Locate the cell with the specified text and output its (X, Y) center coordinate. 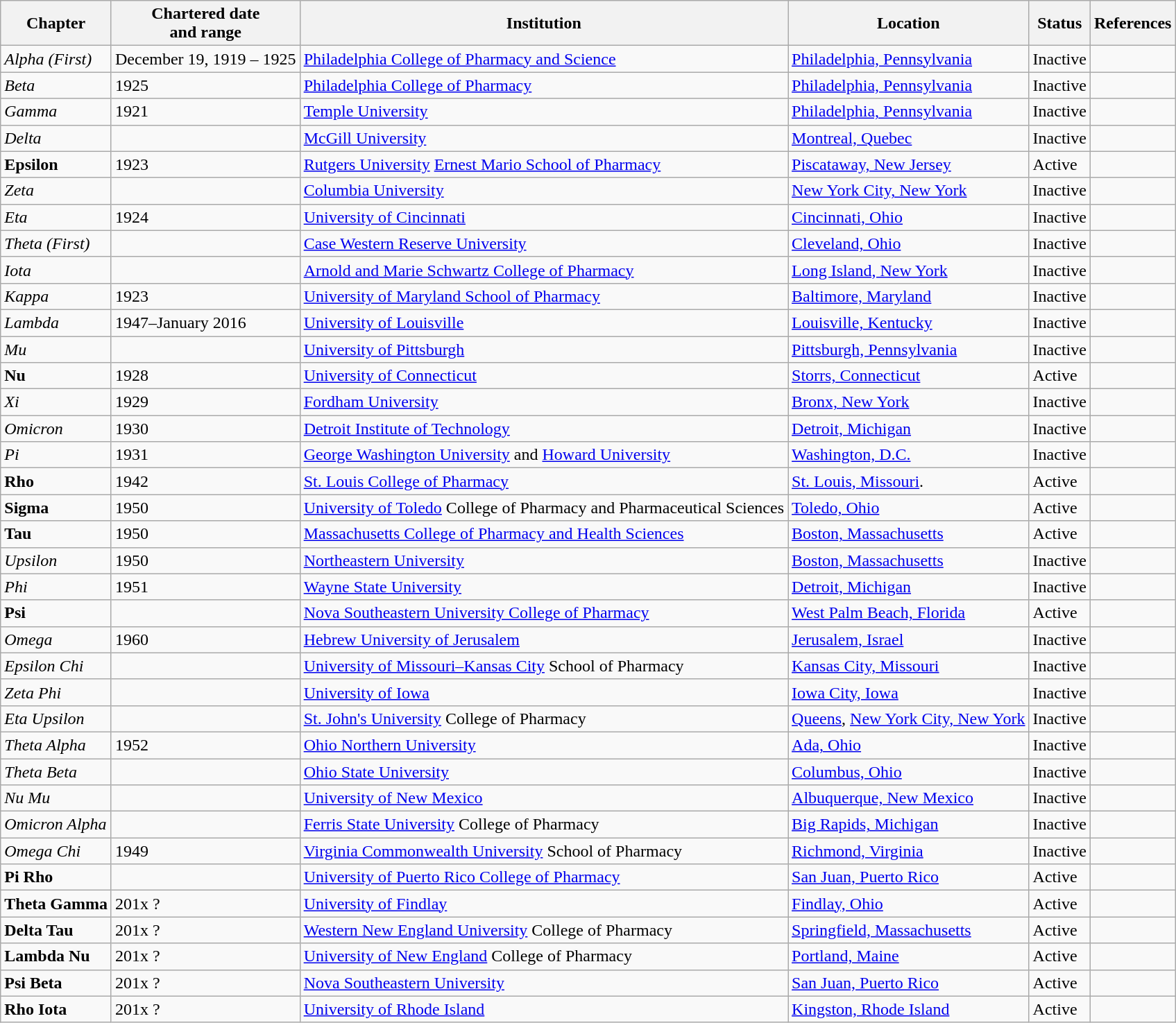
Chapter (56, 24)
1921 (205, 112)
Ferris State University College of Pharmacy (544, 825)
Gamma (56, 112)
1929 (205, 402)
Ohio Northern University (544, 745)
1924 (205, 217)
University of Cincinnati (544, 217)
Nova Southeastern University College of Pharmacy (544, 613)
Location (909, 24)
Delta (56, 138)
Big Rapids, Michigan (909, 825)
Toledo, Ohio (909, 508)
University of New England College of Pharmacy (544, 956)
Nova Southeastern University (544, 983)
Nu (56, 376)
Temple University (544, 112)
University of Pittsburgh (544, 349)
Case Western Reserve University (544, 243)
Xi (56, 402)
Upsilon (56, 560)
Institution (544, 24)
Philadelphia College of Pharmacy (544, 85)
1925 (205, 85)
Lambda (56, 323)
St. Louis College of Pharmacy (544, 481)
University of New Mexico (544, 798)
Columbus, Ohio (909, 772)
Northeastern University (544, 560)
St. John's University College of Pharmacy (544, 719)
1951 (205, 587)
Long Island, New York (909, 270)
Pi (56, 455)
Iota (56, 270)
Iowa City, Iowa (909, 692)
1952 (205, 745)
References (1132, 24)
1942 (205, 481)
Theta (First) (56, 243)
George Washington University and Howard University (544, 455)
Kappa (56, 296)
Pi Rho (56, 877)
University of Iowa (544, 692)
McGill University (544, 138)
University of Findlay (544, 904)
Arnold and Marie Schwartz College of Pharmacy (544, 270)
1928 (205, 376)
West Palm Beach, Florida (909, 613)
Psi (56, 613)
Omicron (56, 429)
Omega (56, 639)
Kansas City, Missouri (909, 666)
Sigma (56, 508)
Portland, Maine (909, 956)
Piscataway, New Jersey (909, 164)
University of Rhode Island (544, 1009)
Montreal, Quebec (909, 138)
Nu Mu (56, 798)
Cleveland, Ohio (909, 243)
Jerusalem, Israel (909, 639)
University of Missouri–Kansas City School of Pharmacy (544, 666)
Alpha (First) (56, 59)
Psi Beta (56, 983)
Storrs, Connecticut (909, 376)
Epsilon (56, 164)
Richmond, Virginia (909, 851)
Pittsburgh, Pennsylvania (909, 349)
University of Toledo College of Pharmacy and Pharmaceutical Sciences (544, 508)
Cincinnati, Ohio (909, 217)
Wayne State University (544, 587)
Queens, New York City, New York (909, 719)
Ohio State University (544, 772)
Hebrew University of Jerusalem (544, 639)
Fordham University (544, 402)
Mu (56, 349)
1960 (205, 639)
University of Louisville (544, 323)
Zeta Phi (56, 692)
Baltimore, Maryland (909, 296)
Louisville, Kentucky (909, 323)
1931 (205, 455)
Theta Gamma (56, 904)
Virginia Commonwealth University School of Pharmacy (544, 851)
Zeta (56, 191)
Philadelphia College of Pharmacy and Science (544, 59)
Omega Chi (56, 851)
Theta Alpha (56, 745)
Columbia University (544, 191)
St. Louis, Missouri. (909, 481)
Rho (56, 481)
Chartered dateand range (205, 24)
Albuquerque, New Mexico (909, 798)
Lambda Nu (56, 956)
1930 (205, 429)
Kingston, Rhode Island (909, 1009)
Omicron Alpha (56, 825)
Phi (56, 587)
Eta Upsilon (56, 719)
Rutgers University Ernest Mario School of Pharmacy (544, 164)
Epsilon Chi (56, 666)
Eta (56, 217)
December 19, 1919 – 1925 (205, 59)
Bronx, New York (909, 402)
University of Connecticut (544, 376)
Delta Tau (56, 930)
Detroit Institute of Technology (544, 429)
Beta (56, 85)
Status (1059, 24)
1947–January 2016 (205, 323)
University of Maryland School of Pharmacy (544, 296)
Tau (56, 534)
Western New England University College of Pharmacy (544, 930)
Washington, D.C. (909, 455)
Theta Beta (56, 772)
Findlay, Ohio (909, 904)
New York City, New York (909, 191)
1949 (205, 851)
Massachusetts College of Pharmacy and Health Sciences (544, 534)
Springfield, Massachusetts (909, 930)
University of Puerto Rico College of Pharmacy (544, 877)
Rho Iota (56, 1009)
Ada, Ohio (909, 745)
